Locate the cell with the specified text and output its (x, y) center coordinate. 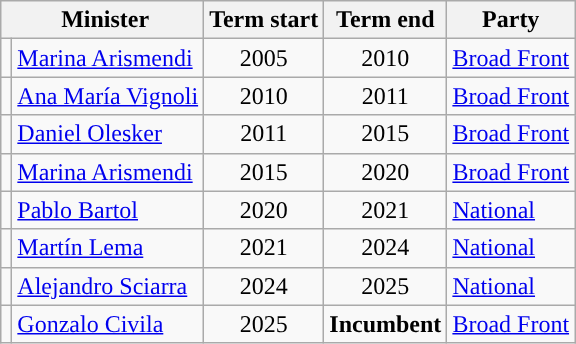
Term end (386, 20)
Incumbent (386, 324)
Term start (264, 20)
Ana María Vignoli (108, 96)
Pablo Bartol (108, 210)
Party (511, 20)
2005 (264, 58)
Alejandro Sciarra (108, 286)
Minister (102, 20)
Gonzalo Civila (108, 324)
Daniel Olesker (108, 134)
Martín Lema (108, 248)
